For the text-containing cell, return its midpoint in [X, Y] coordinate format. 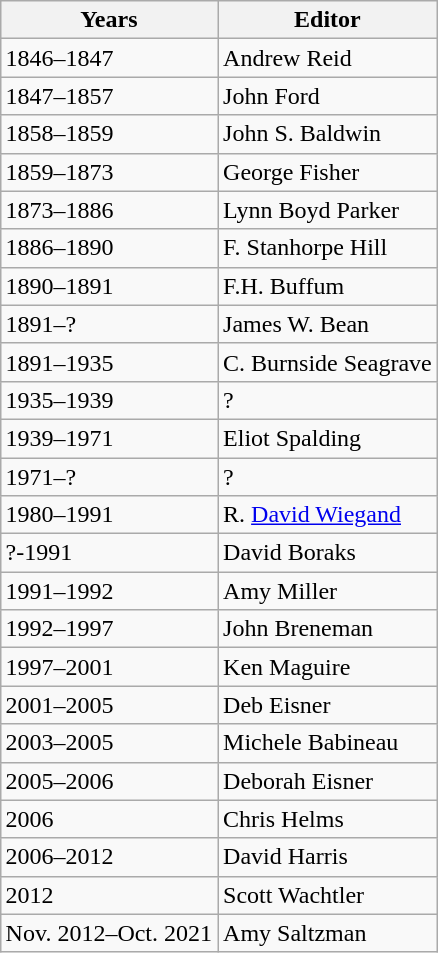
1992–1997 [109, 629]
1891–1935 [109, 362]
Nov. 2012–Oct. 2021 [109, 933]
1847–1857 [109, 96]
?-1991 [109, 553]
David Harris [328, 857]
John S. Baldwin [328, 134]
1991–1992 [109, 591]
1891–? [109, 324]
James W. Bean [328, 324]
F. Stanhorpe Hill [328, 248]
Michele Babineau [328, 743]
Scott Wachtler [328, 895]
1873–1886 [109, 210]
1886–1890 [109, 248]
F.H. Buffum [328, 286]
1997–2001 [109, 667]
Deb Eisner [328, 705]
1971–? [109, 477]
2006–2012 [109, 857]
Years [109, 20]
Chris Helms [328, 819]
Eliot Spalding [328, 438]
1846–1847 [109, 58]
2012 [109, 895]
Amy Saltzman [328, 933]
Ken Maguire [328, 667]
1858–1859 [109, 134]
Andrew Reid [328, 58]
1890–1891 [109, 286]
John Ford [328, 96]
2006 [109, 819]
1935–1939 [109, 400]
1939–1971 [109, 438]
Editor [328, 20]
1980–1991 [109, 515]
2005–2006 [109, 781]
C. Burnside Seagrave [328, 362]
John Breneman [328, 629]
1859–1873 [109, 172]
David Boraks [328, 553]
Amy Miller [328, 591]
George Fisher [328, 172]
Deborah Eisner [328, 781]
2003–2005 [109, 743]
Lynn Boyd Parker [328, 210]
R. David Wiegand [328, 515]
2001–2005 [109, 705]
